Capture the cell that displays the provided text and extract its (x, y) central coordinate. 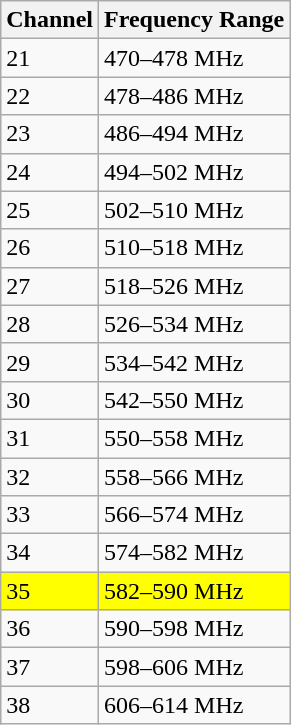
534–542 MHz (194, 362)
590–598 MHz (194, 629)
24 (50, 172)
31 (50, 438)
470–478 MHz (194, 58)
494–502 MHz (194, 172)
566–574 MHz (194, 515)
35 (50, 591)
30 (50, 400)
542–550 MHz (194, 400)
28 (50, 324)
22 (50, 96)
23 (50, 134)
33 (50, 515)
518–526 MHz (194, 286)
29 (50, 362)
21 (50, 58)
26 (50, 248)
510–518 MHz (194, 248)
598–606 MHz (194, 667)
32 (50, 477)
526–534 MHz (194, 324)
38 (50, 705)
25 (50, 210)
Frequency Range (194, 20)
582–590 MHz (194, 591)
574–582 MHz (194, 553)
34 (50, 553)
Channel (50, 20)
37 (50, 667)
606–614 MHz (194, 705)
558–566 MHz (194, 477)
478–486 MHz (194, 96)
27 (50, 286)
502–510 MHz (194, 210)
36 (50, 629)
550–558 MHz (194, 438)
486–494 MHz (194, 134)
